Return the (X, Y) coordinate for the center point of the cell that contains the specified text.  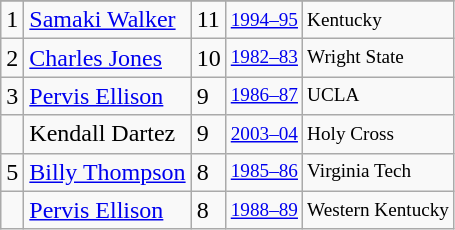
Wright State (378, 58)
Virginia Tech (378, 172)
1988–89 (264, 210)
5 (12, 172)
1994–95 (264, 20)
1 (12, 20)
10 (208, 58)
Samaki Walker (108, 20)
Billy Thompson (108, 172)
Western Kentucky (378, 210)
Holy Cross (378, 134)
1985–86 (264, 172)
1986–87 (264, 96)
2 (12, 58)
Charles Jones (108, 58)
11 (208, 20)
2003–04 (264, 134)
UCLA (378, 96)
1982–83 (264, 58)
Kendall Dartez (108, 134)
Kentucky (378, 20)
3 (12, 96)
